Return the [X, Y] coordinate for the center point of the cell that contains the specified text.  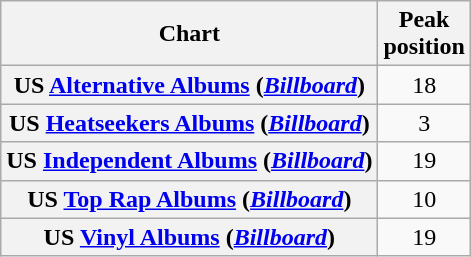
Peakposition [424, 34]
US Alternative Albums (Billboard) [190, 85]
US Vinyl Albums (Billboard) [190, 237]
US Top Rap Albums (Billboard) [190, 199]
US Independent Albums (Billboard) [190, 161]
Chart [190, 34]
10 [424, 199]
3 [424, 123]
US Heatseekers Albums (Billboard) [190, 123]
18 [424, 85]
